Capture the cell that displays the provided text and extract its [X, Y] central coordinate. 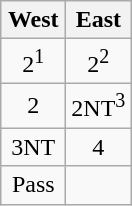
West [34, 20]
East [98, 20]
3NT [34, 147]
4 [98, 147]
22 [98, 62]
2 [34, 106]
Pass [34, 185]
21 [34, 62]
2NT3 [98, 106]
